Return (x, y) of the center of cell containing provided text 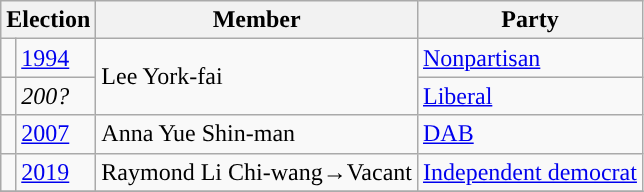
Liberal (530, 96)
Party (530, 20)
Independent democrat (530, 172)
2007 (56, 134)
1994 (56, 58)
2019 (56, 172)
Anna Yue Shin-man (257, 134)
Raymond Li Chi-wang→Vacant (257, 172)
Election (48, 20)
200? (56, 96)
Nonpartisan (530, 58)
DAB (530, 134)
Member (257, 20)
Lee York-fai (257, 77)
